Extract the [X, Y] coordinate from the center of the cell holding the provided text.  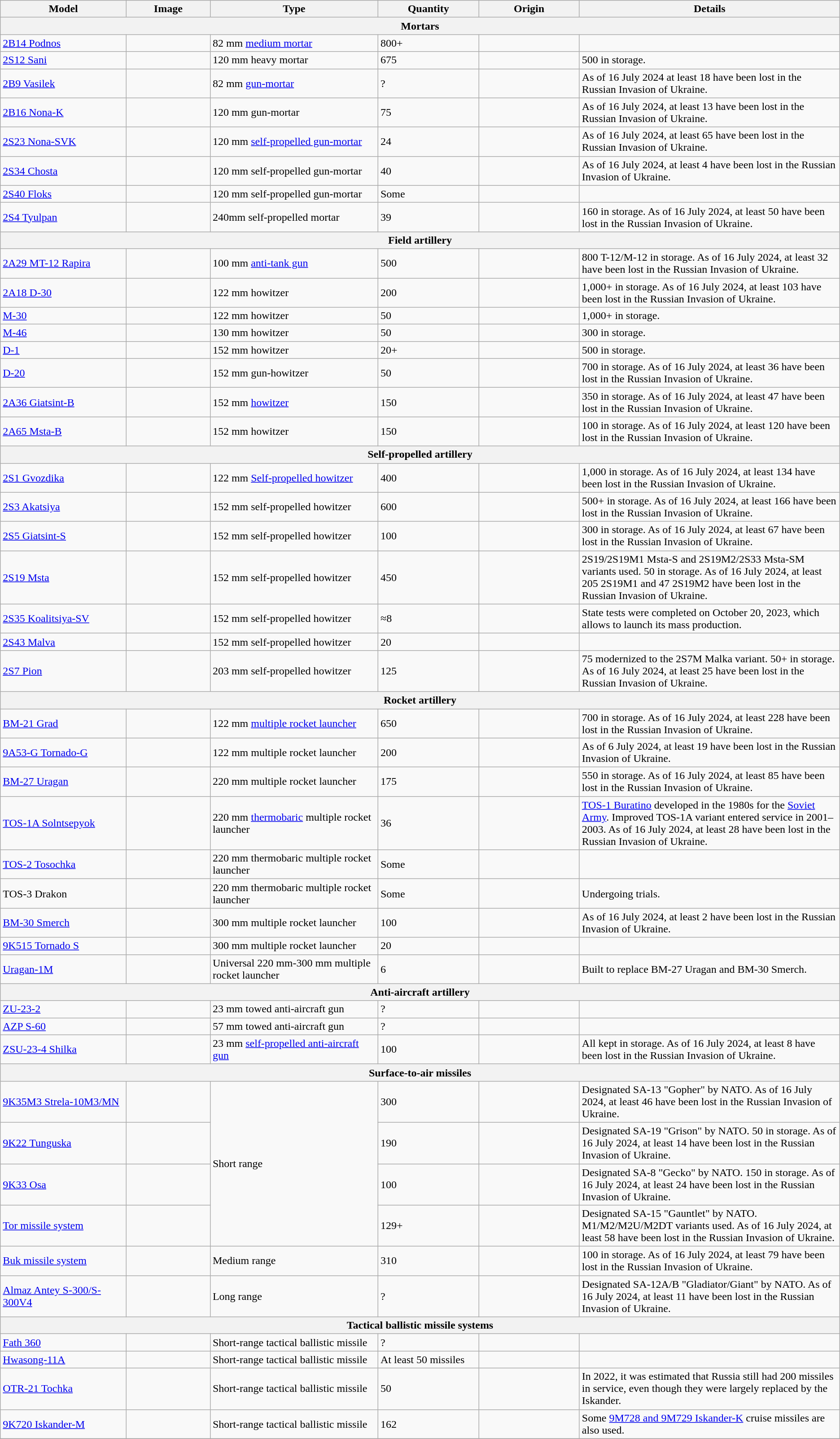
9K35M3 Strela-10M3/MN [64, 1102]
129+ [428, 1226]
36 [428, 823]
M-30 [64, 316]
9K33 Osa [64, 1185]
2S4 Tyulpan [64, 217]
Image [168, 9]
TOS-3 Drakon [64, 894]
D-20 [64, 373]
57 mm towed anti-aircraft gun [294, 1026]
Model [64, 9]
Self-propelled artillery [420, 455]
Field artillery [420, 240]
As of 16 July 2024 at least 18 have been lost in the Russian Invasion of Ukraine. [709, 83]
Fath 360 [64, 1343]
800+ [428, 43]
300 in storage. [709, 333]
Surface-to-air missiles [420, 1072]
122 mm Self-propelled howitzer [294, 477]
120 mm gun-mortar [294, 112]
600 [428, 507]
2A36 Giatsint-B [64, 402]
As of 16 July 2024, at least 4 have been lost in the Russian Invasion of Ukraine. [709, 171]
100 mm anti-tank gun [294, 263]
Built to replace BM-27 Uragan and BM-30 Smerch. [709, 969]
203 mm self-propelled howitzer [294, 671]
2A29 MT-12 Rapira [64, 263]
BM-30 Smerch [64, 923]
Almaz Antey S-300/S-300V4 [64, 1296]
Designated SA-15 "Gauntlet" by NATO. M1/M2/M2U/M2DT variants used. As of 16 July 2024, at least 58 have been lost in the Russian Invasion of Ukraine. [709, 1226]
At least 50 missiles [428, 1360]
2S5 Giatsint-S [64, 536]
Undergoing trials. [709, 894]
100 in storage. As of 16 July 2024, at least 79 have been lost in the Russian Invasion of Ukraine. [709, 1261]
800 T-12/M-12 in storage. As of 16 July 2024, at least 32 have been lost in the Russian Invasion of Ukraine. [709, 263]
500+ in storage. As of 16 July 2024, at least 166 have been lost in the Russian Invasion of Ukraine. [709, 507]
D-1 [64, 350]
2A18 D-30 [64, 293]
82 mm gun-mortar [294, 83]
9A53-G Tornado-G [64, 753]
Buk missile system [64, 1261]
2S19 Msta [64, 577]
75 modernized to the 2S7M Malka variant. 50+ in storage. As of 16 July 2024, at least 25 have been lost in the Russian Invasion of Ukraine. [709, 671]
300 [428, 1102]
As of 16 July 2024, at least 2 have been lost in the Russian Invasion of Ukraine. [709, 923]
1,000+ in storage. [709, 316]
2S43 Malva [64, 642]
2A65 Msta-B [64, 432]
240mm self-propelled mortar [294, 217]
700 in storage. As of 16 July 2024, at least 228 have been lost in the Russian Invasion of Ukraine. [709, 723]
500 [428, 263]
Tactical ballistic missile systems [420, 1325]
Details [709, 9]
350 in storage. As of 16 July 2024, at least 47 have been lost in the Russian Invasion of Ukraine. [709, 402]
Medium range [294, 1261]
100 in storage. As of 16 July 2024, at least 120 have been lost in the Russian Invasion of Ukraine. [709, 432]
≈8 [428, 618]
20+ [428, 350]
Mortars [420, 26]
650 [428, 723]
ZSU-23-4 Shilka [64, 1049]
In 2022, it was estimated that Russia still had 200 missiles in service, even though they were largely replaced by the Iskander. [709, 1389]
23 mm towed anti-aircraft gun [294, 1009]
2S12 Sani [64, 60]
162 [428, 1424]
450 [428, 577]
Anti-aircraft artillery [420, 992]
175 [428, 782]
40 [428, 171]
152 mm gun-howitzer [294, 373]
As of 16 July 2024, at least 65 have been lost in the Russian Invasion of Ukraine. [709, 142]
OTR-21 Tochka [64, 1389]
24 [428, 142]
M-46 [64, 333]
State tests were completed on October 20, 2023, which allows to launch its mass production. [709, 618]
ZU-23-2 [64, 1009]
6 [428, 969]
220 mm multiple rocket launcher [294, 782]
Universal 220 mm-300 mm multiple rocket launcher [294, 969]
160 in storage. As of 16 July 2024, at least 50 have been lost in the Russian Invasion of Ukraine. [709, 217]
Uragan-1M [64, 969]
Designated SA-12A/B "Gladiator/Giant" by NATO. As of 16 July 2024, at least 11 have been lost in the Russian Invasion of Ukraine. [709, 1296]
75 [428, 112]
2S1 Gvozdika [64, 477]
2S40 Floks [64, 194]
82 mm medium mortar [294, 43]
400 [428, 477]
Short range [294, 1163]
310 [428, 1261]
39 [428, 217]
Rocket artillery [420, 700]
Origin [529, 9]
Type [294, 9]
Tor missile system [64, 1226]
300 in storage. As of 16 July 2024, at least 67 have been lost in the Russian Invasion of Ukraine. [709, 536]
9K515 Tornado S [64, 946]
As of 6 July 2024, at least 19 have been lost in the Russian Invasion of Ukraine. [709, 753]
All kept in storage. As of 16 July 2024, at least 8 have been lost in the Russian Invasion of Ukraine. [709, 1049]
BM-27 Uragan [64, 782]
1,000 in storage. As of 16 July 2024, at least 134 have been lost in the Russian Invasion of Ukraine. [709, 477]
Designated SA-19 "Grison" by NATO. 50 in storage. As of 16 July 2024, at least 14 have been lost in the Russian Invasion of Ukraine. [709, 1143]
TOS-2 Tosochka [64, 864]
2B9 Vasilek [64, 83]
125 [428, 671]
9K720 Iskander-M [64, 1424]
Quantity [428, 9]
130 mm howitzer [294, 333]
TOS-1A Solntsepyok [64, 823]
Designated SA-13 "Gopher" by NATO. As of 16 July 2024, at least 46 have been lost in the Russian Invasion of Ukraine. [709, 1102]
2S34 Chosta [64, 171]
Some 9M728 and 9M729 Iskander-K cruise missiles are also used. [709, 1424]
As of 16 July 2024, at least 13 have been lost in the Russian Invasion of Ukraine. [709, 112]
AZP S-60 [64, 1026]
120 mm heavy mortar [294, 60]
Hwasong-11A [64, 1360]
Long range [294, 1296]
BM-21 Grad [64, 723]
2B16 Nona-K [64, 112]
2B14 Podnos [64, 43]
9K22 Tunguska [64, 1143]
Designated SA-8 "Gecko" by NATO. 150 in storage. As of 16 July 2024, at least 24 have been lost in the Russian Invasion of Ukraine. [709, 1185]
550 in storage. As of 16 July 2024, at least 85 have been lost in the Russian Invasion of Ukraine. [709, 782]
700 in storage. As of 16 July 2024, at least 36 have been lost in the Russian Invasion of Ukraine. [709, 373]
23 mm self-propelled anti-aircraft gun [294, 1049]
2S23 Nona-SVK [64, 142]
190 [428, 1143]
2S35 Koalitsiya-SV [64, 618]
1,000+ in storage. As of 16 July 2024, at least 103 have been lost in the Russian Invasion of Ukraine. [709, 293]
2S3 Akatsiya [64, 507]
2S7 Pion [64, 671]
675 [428, 60]
